From the cell containing the given text, extract its center point as [X, Y] coordinate. 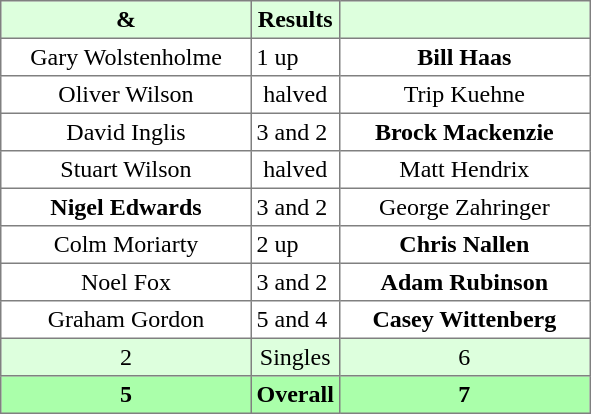
Colm Moriarty [126, 245]
Oliver Wilson [126, 95]
Matt Hendrix [464, 170]
Noel Fox [126, 282]
Adam Rubinson [464, 282]
Singles [295, 357]
Bill Haas [464, 57]
Brock Mackenzie [464, 132]
Chris Nallen [464, 245]
George Zahringer [464, 207]
Gary Wolstenholme [126, 57]
6 [464, 357]
Nigel Edwards [126, 207]
5 [126, 395]
2 up [295, 245]
5 and 4 [295, 320]
Casey Wittenberg [464, 320]
1 up [295, 57]
2 [126, 357]
Overall [295, 395]
Graham Gordon [126, 320]
7 [464, 395]
Stuart Wilson [126, 170]
Trip Kuehne [464, 95]
& [126, 20]
Results [295, 20]
David Inglis [126, 132]
